Detect which cell encompasses the target text, then output its [X, Y] center coordinate. 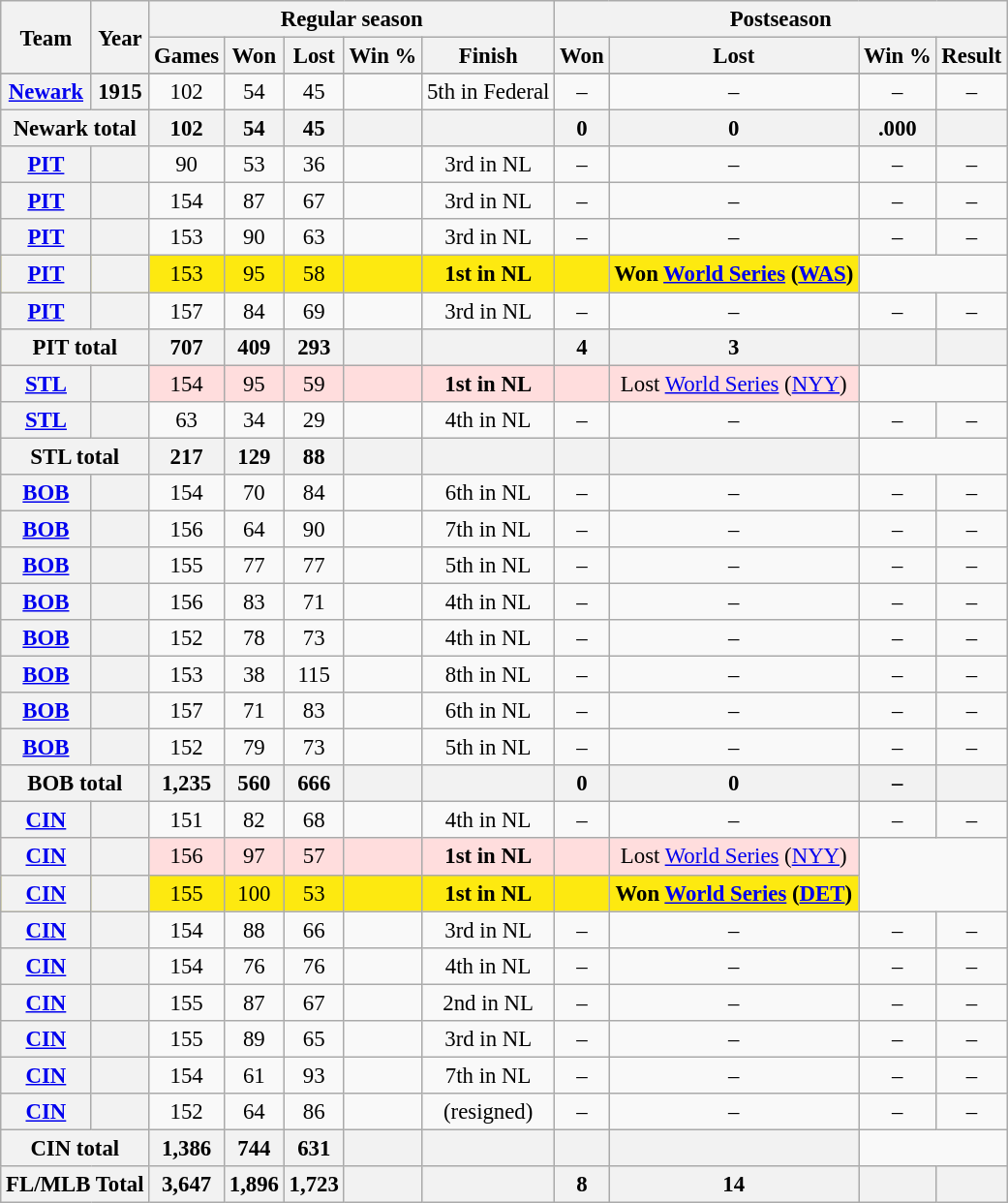
409 [254, 347]
3,647 [187, 1185]
61 [254, 1075]
69 [314, 311]
58 [314, 274]
1,235 [187, 784]
Finish [488, 56]
115 [314, 675]
BOB total [76, 784]
Team [46, 37]
1,386 [187, 1148]
129 [254, 456]
38 [254, 675]
744 [254, 1148]
79 [254, 748]
1,723 [314, 1185]
66 [314, 930]
59 [314, 384]
560 [254, 784]
82 [254, 820]
8 [582, 1185]
3 [734, 347]
36 [314, 165]
1915 [120, 92]
89 [254, 1039]
CIN total [76, 1148]
Games [187, 56]
293 [314, 347]
100 [254, 893]
86 [314, 1112]
14 [734, 1185]
Regular season [352, 19]
FL/MLB Total [76, 1185]
Postseason [780, 19]
Won World Series (WAS) [734, 274]
Newark [46, 92]
.000 [898, 129]
STL total [76, 456]
PIT total [76, 347]
65 [314, 1039]
57 [314, 857]
78 [254, 638]
(resigned) [488, 1112]
4 [582, 347]
Newark total [76, 129]
Year [120, 37]
2nd in NL [488, 1002]
707 [187, 347]
29 [314, 419]
217 [187, 456]
Won World Series (DET) [734, 893]
70 [254, 493]
93 [314, 1075]
5th in Federal [488, 92]
666 [314, 784]
151 [187, 820]
97 [254, 857]
68 [314, 820]
631 [314, 1148]
Result [972, 56]
1,896 [254, 1185]
8th in NL [488, 675]
34 [254, 419]
